Capture the cell that displays the provided text and extract its (x, y) central coordinate. 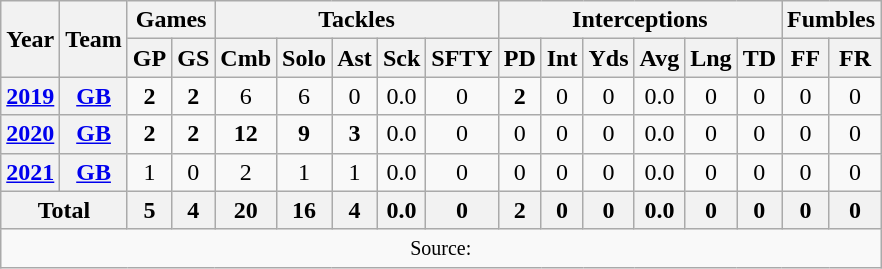
TD (759, 58)
Avg (660, 58)
GP (149, 58)
Cmb (246, 58)
Games (170, 20)
Int (562, 58)
Source: (441, 248)
5 (149, 210)
2019 (30, 96)
Ast (355, 58)
FF (806, 58)
Fumbles (832, 20)
16 (304, 210)
3 (355, 134)
SFTY (462, 58)
Solo (304, 58)
Yds (608, 58)
Sck (401, 58)
Year (30, 39)
Team (94, 39)
Total (64, 210)
20 (246, 210)
9 (304, 134)
Interceptions (640, 20)
2021 (30, 172)
FR (854, 58)
12 (246, 134)
2020 (30, 134)
PD (520, 58)
GS (194, 58)
Lng (711, 58)
Tackles (356, 20)
